Determine the [x, y] coordinate at the center of the cell enclosing the given text.  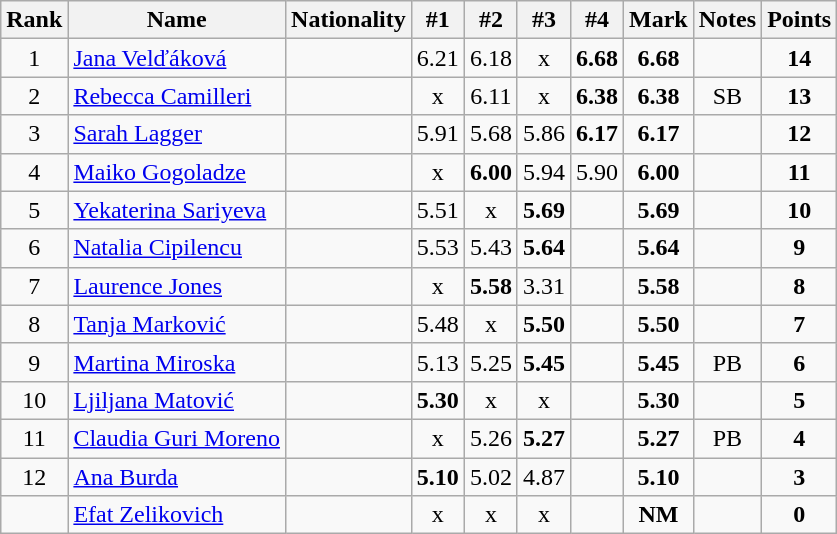
Efat Zelikovich [177, 515]
3.31 [544, 286]
Points [800, 20]
0 [800, 515]
#3 [544, 20]
Jana Velďáková [177, 58]
Sarah Lagger [177, 134]
2 [34, 96]
#4 [596, 20]
5.43 [490, 248]
6.11 [490, 96]
4.87 [544, 477]
5.26 [490, 438]
13 [800, 96]
5.48 [438, 324]
#1 [438, 20]
1 [34, 58]
5.02 [490, 477]
Tanja Marković [177, 324]
5.25 [490, 362]
Notes [727, 20]
5.86 [544, 134]
Claudia Guri Moreno [177, 438]
Maiko Gogoladze [177, 172]
14 [800, 58]
5.53 [438, 248]
Natalia Cipilencu [177, 248]
5.51 [438, 210]
5.13 [438, 362]
Rebecca Camilleri [177, 96]
5.91 [438, 134]
5.68 [490, 134]
Laurence Jones [177, 286]
NM [659, 515]
5.94 [544, 172]
#2 [490, 20]
Yekaterina Sariyeva [177, 210]
Mark [659, 20]
Rank [34, 20]
Ljiljana Matović [177, 400]
Nationality [349, 20]
6.18 [490, 58]
Martina Miroska [177, 362]
5.90 [596, 172]
SB [727, 96]
Ana Burda [177, 477]
6.21 [438, 58]
Name [177, 20]
